Pinpoint the cell where the given text exists, returning its (x, y) midpoint coordinate. 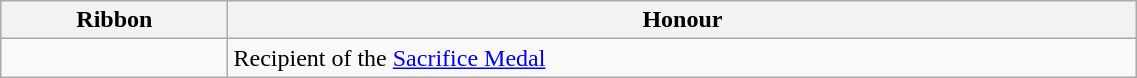
Ribbon (114, 20)
Recipient of the Sacrifice Medal (682, 58)
Honour (682, 20)
